Capture the cell that displays the provided text and extract its [x, y] central coordinate. 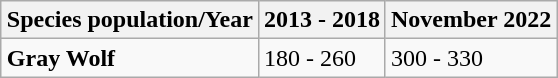
2013 - 2018 [322, 20]
Species population/Year [130, 20]
180 - 260 [322, 58]
November 2022 [470, 20]
Gray Wolf [130, 58]
300 - 330 [470, 58]
